Provide the (x, y) coordinate of the cell's center where the given text is located.  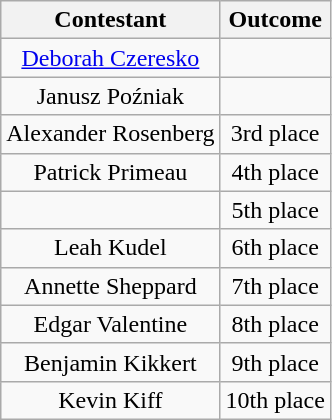
8th place (275, 324)
6th place (275, 248)
Patrick Primeau (110, 172)
Janusz Poźniak (110, 96)
7th place (275, 286)
Annette Sheppard (110, 286)
Kevin Kiff (110, 400)
Benjamin Kikkert (110, 362)
Outcome (275, 20)
Deborah Czeresko (110, 58)
Contestant (110, 20)
5th place (275, 210)
3rd place (275, 134)
Leah Kudel (110, 248)
4th place (275, 172)
10th place (275, 400)
Alexander Rosenberg (110, 134)
Edgar Valentine (110, 324)
9th place (275, 362)
